Scan for the cell matching the given text and deliver its (x, y) coordinate at center. 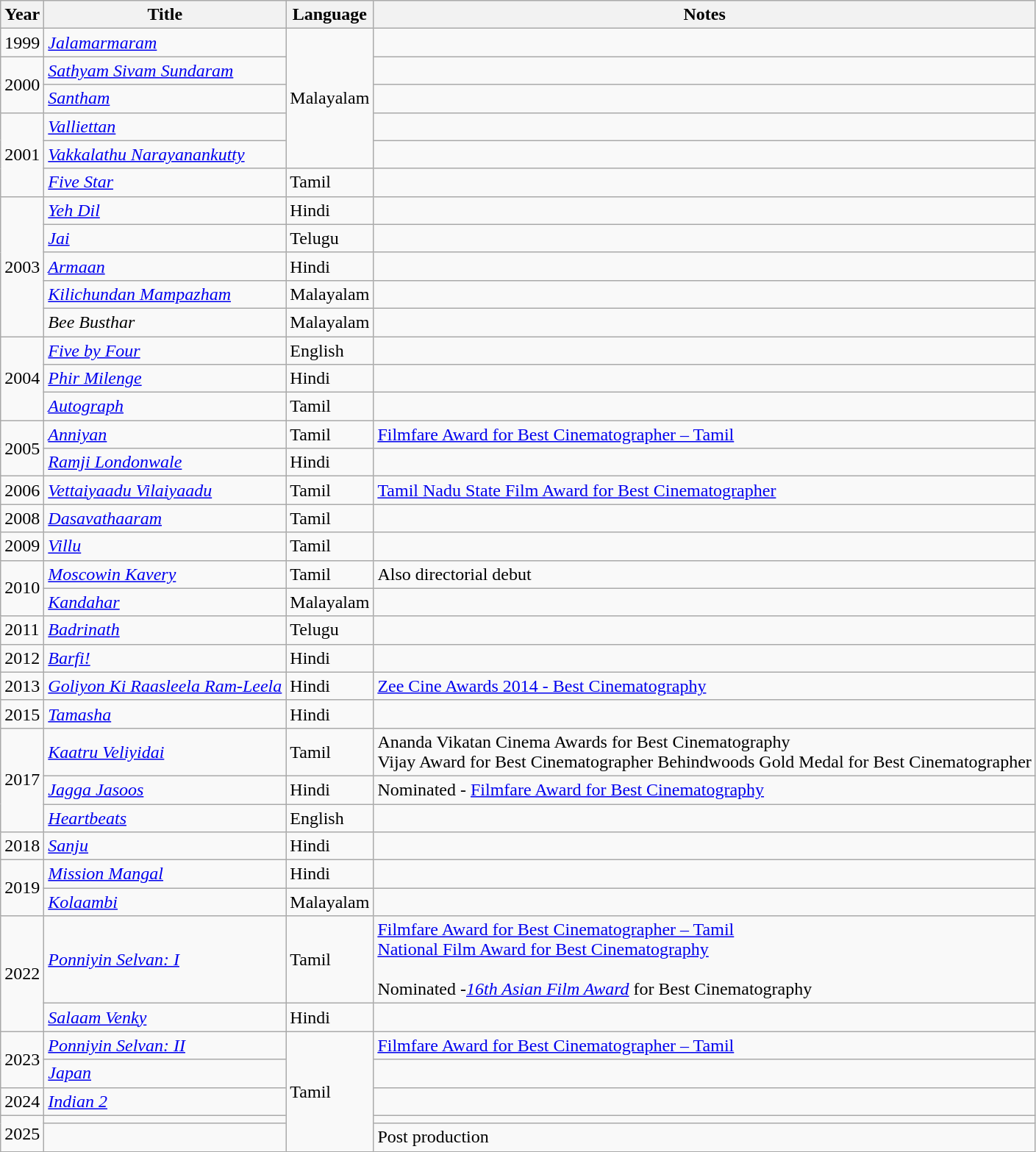
Sanju (165, 846)
Notes (704, 15)
Goliyon Ki Raasleela Ram-Leela (165, 686)
Filmfare Award for Best Cinematographer – TamilNational Film Award for Best CinematographyNominated -16th Asian Film Award for Best Cinematography (704, 960)
Five Star (165, 182)
Bee Busthar (165, 322)
Valliettan (165, 126)
Five by Four (165, 351)
Santham (165, 99)
Jalamarmaram (165, 43)
2010 (22, 588)
Kilichundan Mampazham (165, 294)
Autograph (165, 407)
Ponniyin Selvan: II (165, 1045)
2024 (22, 1101)
2004 (22, 379)
2011 (22, 630)
Kandahar (165, 602)
Kolaambi (165, 902)
2006 (22, 490)
Mission Mangal (165, 874)
Post production (704, 1137)
Language (329, 15)
Nominated - Filmfare Award for Best Cinematography (704, 790)
Yeh Dil (165, 210)
Indian 2 (165, 1101)
Phir Milenge (165, 379)
Title (165, 15)
2017 (22, 779)
Vakkalathu Narayanankutty (165, 154)
2019 (22, 888)
2023 (22, 1059)
Ananda Vikatan Cinema Awards for Best CinematographyVijay Award for Best Cinematographer Behindwoods Gold Medal for Best Cinematographer (704, 751)
Salaam Venky (165, 1017)
2001 (22, 154)
Moscowin Kavery (165, 574)
Armaan (165, 266)
2003 (22, 266)
Heartbeats (165, 818)
2022 (22, 973)
2005 (22, 448)
Dasavathaaram (165, 518)
Tamil Nadu State Film Award for Best Cinematographer (704, 490)
Zee Cine Awards 2014 - Best Cinematography (704, 686)
2000 (22, 85)
Jai (165, 238)
2025 (22, 1134)
Barfi! (165, 658)
Ponniyin Selvan: I (165, 960)
Vettaiyaadu Vilaiyaadu (165, 490)
2018 (22, 846)
1999 (22, 43)
Year (22, 15)
Sathyam Sivam Sundaram (165, 71)
Anniyan (165, 434)
2009 (22, 546)
Tamasha (165, 714)
2013 (22, 686)
2008 (22, 518)
Villu (165, 546)
Kaatru Veliyidai (165, 751)
2015 (22, 714)
Badrinath (165, 630)
Japan (165, 1073)
Jagga Jasoos (165, 790)
2012 (22, 658)
Ramji Londonwale (165, 462)
Also directorial debut (704, 574)
